Locate the cell with the specified text and output its [x, y] center coordinate. 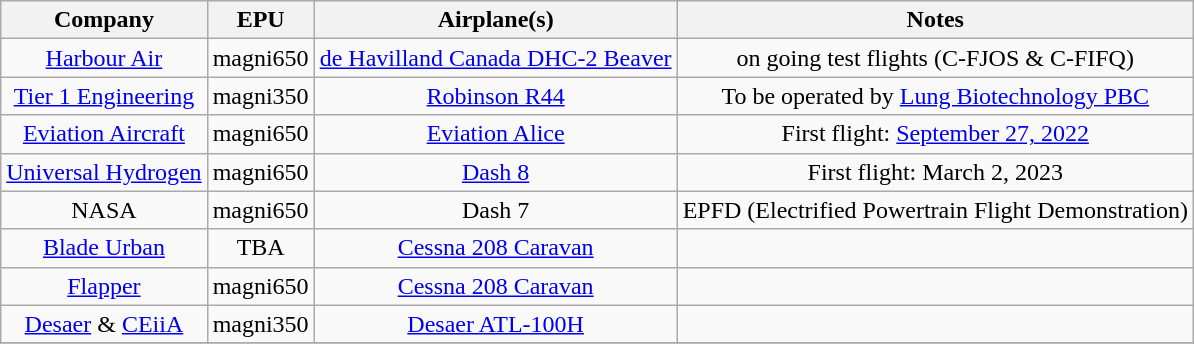
Notes [935, 20]
Airplane(s) [496, 20]
Dash 8 [496, 172]
de Havilland Canada DHC-2 Beaver [496, 58]
Blade Urban [104, 248]
EPU [260, 20]
on going test flights (C-FJOS & C-FIFQ) [935, 58]
Eviation Alice [496, 134]
NASA [104, 210]
Flapper [104, 286]
Desaer & CEiiA [104, 324]
Dash 7 [496, 210]
Universal Hydrogen [104, 172]
EPFD (Electrified Powertrain Flight Demonstration) [935, 210]
Eviation Aircraft [104, 134]
Company [104, 20]
First flight: March 2, 2023 [935, 172]
Desaer ATL-100H [496, 324]
First flight: September 27, 2022 [935, 134]
Robinson R44 [496, 96]
TBA [260, 248]
Tier 1 Engineering [104, 96]
To be operated by Lung Biotechnology PBC [935, 96]
Harbour Air [104, 58]
